Provide the [X, Y] coordinate of the cell's center where the given text is located.  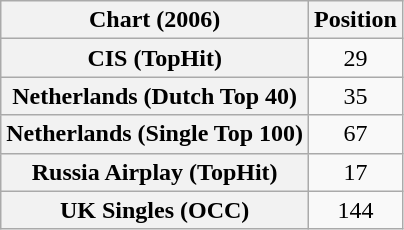
Netherlands (Single Top 100) [155, 134]
Position [356, 20]
29 [356, 58]
Russia Airplay (TopHit) [155, 172]
Chart (2006) [155, 20]
35 [356, 96]
67 [356, 134]
UK Singles (OCC) [155, 210]
CIS (TopHit) [155, 58]
Netherlands (Dutch Top 40) [155, 96]
144 [356, 210]
17 [356, 172]
